Identify which cell holds the provided text, then report its (X, Y) central coordinate. 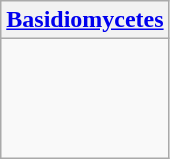
Basidiomycetes (85, 20)
